Detect which cell encompasses the target text, then output its (X, Y) center coordinate. 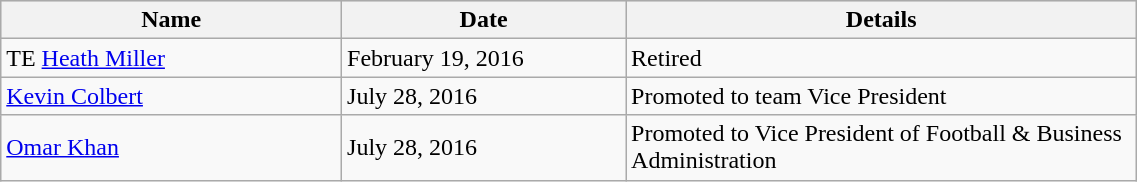
Omar Khan (172, 148)
Name (172, 20)
Kevin Colbert (172, 96)
Promoted to Vice President of Football & Business Administration (882, 148)
TE Heath Miller (172, 58)
Promoted to team Vice President (882, 96)
Retired (882, 58)
February 19, 2016 (484, 58)
Details (882, 20)
Date (484, 20)
